Find where the given text appears and provide that cell's center as (x, y) coordinate. 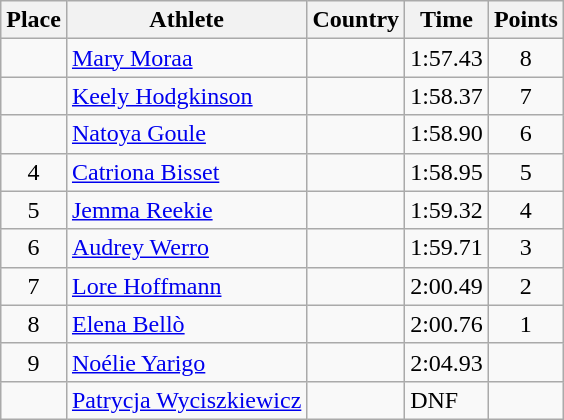
9 (34, 362)
1:59.71 (447, 248)
Catriona Bisset (186, 172)
DNF (447, 400)
Country (356, 20)
3 (526, 248)
2:00.76 (447, 324)
2:00.49 (447, 286)
1:57.43 (447, 58)
Elena Bellò (186, 324)
2 (526, 286)
1:58.90 (447, 134)
Place (34, 20)
Audrey Werro (186, 248)
Lore Hoffmann (186, 286)
Mary Moraa (186, 58)
Patrycja Wyciszkiewicz (186, 400)
Time (447, 20)
Points (526, 20)
1:58.37 (447, 96)
Natoya Goule (186, 134)
Keely Hodgkinson (186, 96)
Jemma Reekie (186, 210)
1:58.95 (447, 172)
2:04.93 (447, 362)
1:59.32 (447, 210)
Noélie Yarigo (186, 362)
Athlete (186, 20)
1 (526, 324)
